Provide the (x, y) coordinate of the cell's center where the given text is located.  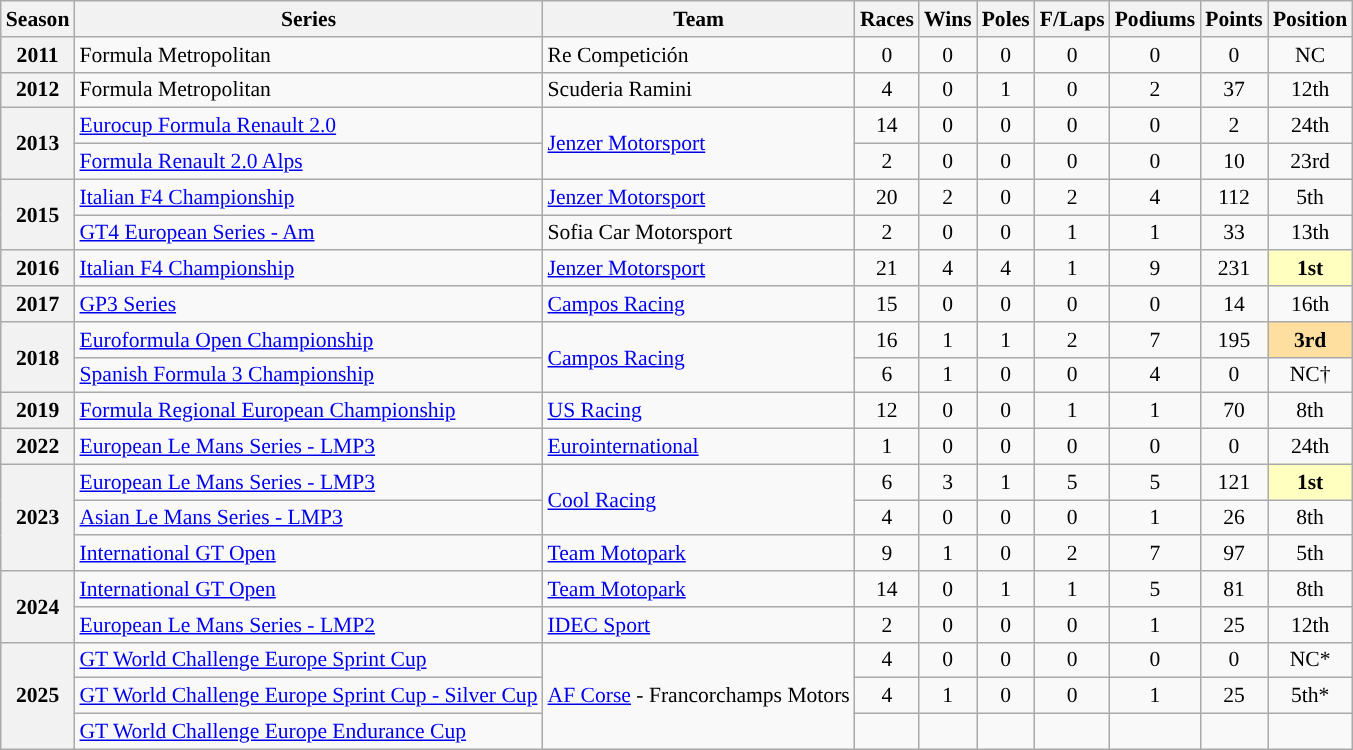
20 (887, 197)
2023 (38, 518)
Position (1310, 19)
European Le Mans Series - LMP2 (308, 625)
Series (308, 19)
2022 (38, 447)
2011 (38, 55)
2015 (38, 214)
33 (1234, 233)
Cool Racing (699, 500)
Formula Regional European Championship (308, 411)
AF Corse - Francorchamps Motors (699, 696)
Points (1234, 19)
GT World Challenge Europe Endurance Cup (308, 732)
GT4 European Series - Am (308, 233)
2018 (38, 358)
12 (887, 411)
Podiums (1156, 19)
10 (1234, 162)
26 (1234, 518)
Re Competición (699, 55)
Wins (948, 19)
NC† (1310, 375)
Sofia Car Motorsport (699, 233)
Eurointernational (699, 447)
23rd (1310, 162)
NC (1310, 55)
13th (1310, 233)
21 (887, 269)
Poles (1006, 19)
195 (1234, 340)
2019 (38, 411)
US Racing (699, 411)
Eurocup Formula Renault 2.0 (308, 126)
IDEC Sport (699, 625)
2017 (38, 304)
GP3 Series (308, 304)
NC* (1310, 660)
16 (887, 340)
97 (1234, 554)
231 (1234, 269)
Season (38, 19)
81 (1234, 589)
GT World Challenge Europe Sprint Cup - Silver Cup (308, 696)
5th* (1310, 696)
GT World Challenge Europe Sprint Cup (308, 660)
16th (1310, 304)
2013 (38, 144)
2024 (38, 606)
2016 (38, 269)
37 (1234, 90)
F/Laps (1072, 19)
Races (887, 19)
Euroformula Open Championship (308, 340)
Scuderia Ramini (699, 90)
Asian Le Mans Series - LMP3 (308, 518)
Spanish Formula 3 Championship (308, 375)
15 (887, 304)
112 (1234, 197)
Formula Renault 2.0 Alps (308, 162)
3 (948, 482)
2012 (38, 90)
121 (1234, 482)
3rd (1310, 340)
2025 (38, 696)
Team (699, 19)
70 (1234, 411)
